Capture the cell that displays the provided text and extract its (X, Y) central coordinate. 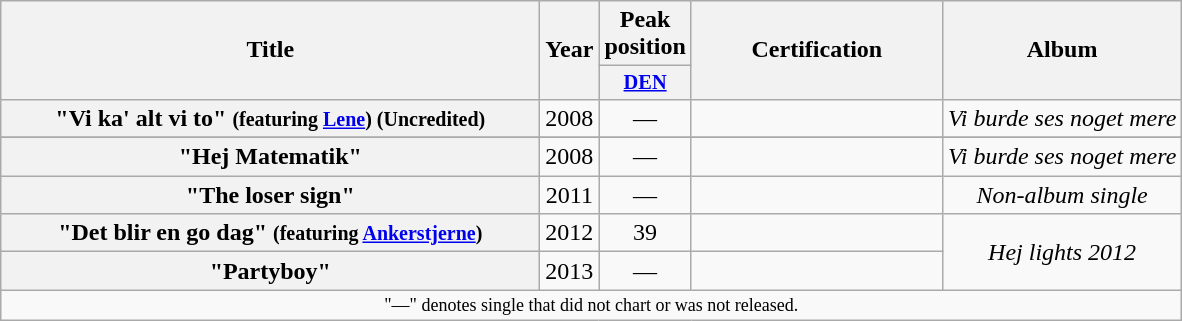
39 (645, 233)
"The loser sign" (270, 195)
Title (270, 50)
Hej lights 2012 (1062, 252)
"Hej Matematik" (270, 157)
2011 (570, 195)
"Vi ka' alt vi to" (featuring Lene) (Uncredited) (270, 118)
Non-album single (1062, 195)
"Partyboy" (270, 271)
"—" denotes single that did not chart or was not released. (592, 306)
Year (570, 50)
2012 (570, 233)
2013 (570, 271)
Peak position (645, 34)
Album (1062, 50)
Certification (816, 50)
"Det blir en go dag" (featuring Ankerstjerne) (270, 233)
DEN (645, 83)
